Provide the [x, y] coordinate of the cell's center where the given text is located.  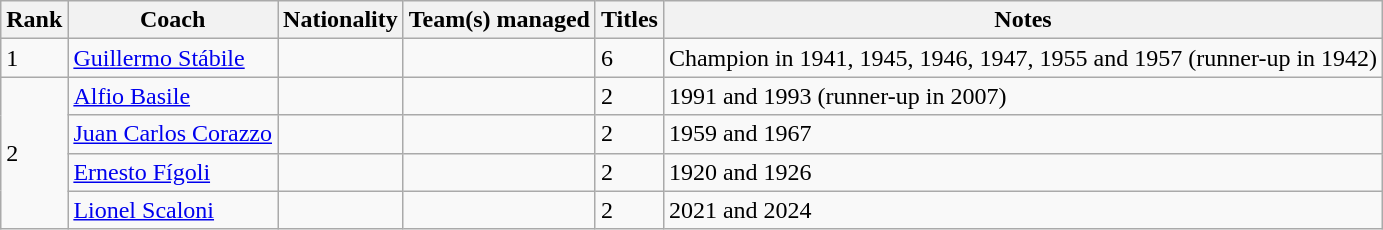
Rank [34, 20]
Guillermo Stábile [173, 58]
Juan Carlos Corazzo [173, 134]
Notes [1022, 20]
1920 and 1926 [1022, 172]
Lionel Scaloni [173, 210]
Champion in 1941, 1945, 1946, 1947, 1955 and 1957 (runner-up in 1942) [1022, 58]
Team(s) managed [499, 20]
Ernesto Fígoli [173, 172]
2021 and 2024 [1022, 210]
1991 and 1993 (runner-up in 2007) [1022, 96]
1 [34, 58]
1959 and 1967 [1022, 134]
6 [629, 58]
Nationality [341, 20]
Alfio Basile [173, 96]
Coach [173, 20]
Titles [629, 20]
